For the text-containing cell, return its midpoint in [x, y] coordinate format. 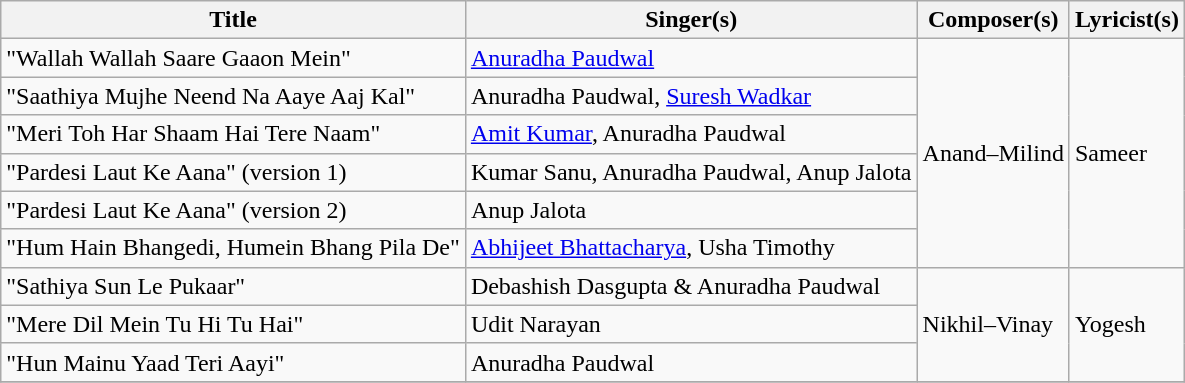
Composer(s) [993, 20]
Title [234, 20]
Debashish Dasgupta & Anuradha Paudwal [691, 286]
Singer(s) [691, 20]
"Sathiya Sun Le Pukaar" [234, 286]
Kumar Sanu, Anuradha Paudwal, Anup Jalota [691, 172]
Anup Jalota [691, 210]
"Hun Mainu Yaad Teri Aayi" [234, 362]
Anuradha Paudwal, Suresh Wadkar [691, 96]
Sameer [1126, 153]
Lyricist(s) [1126, 20]
"Mere Dil Mein Tu Hi Tu Hai" [234, 324]
Yogesh [1126, 324]
Amit Kumar, Anuradha Paudwal [691, 134]
"Pardesi Laut Ke Aana" (version 1) [234, 172]
Anand–Milind [993, 153]
Abhijeet Bhattacharya, Usha Timothy [691, 248]
"Meri Toh Har Shaam Hai Tere Naam" [234, 134]
Udit Narayan [691, 324]
"Saathiya Mujhe Neend Na Aaye Aaj Kal" [234, 96]
Nikhil–Vinay [993, 324]
"Wallah Wallah Saare Gaaon Mein" [234, 58]
"Pardesi Laut Ke Aana" (version 2) [234, 210]
"Hum Hain Bhangedi, Humein Bhang Pila De" [234, 248]
